Return the [x, y] coordinate for the center point of the cell that contains the specified text.  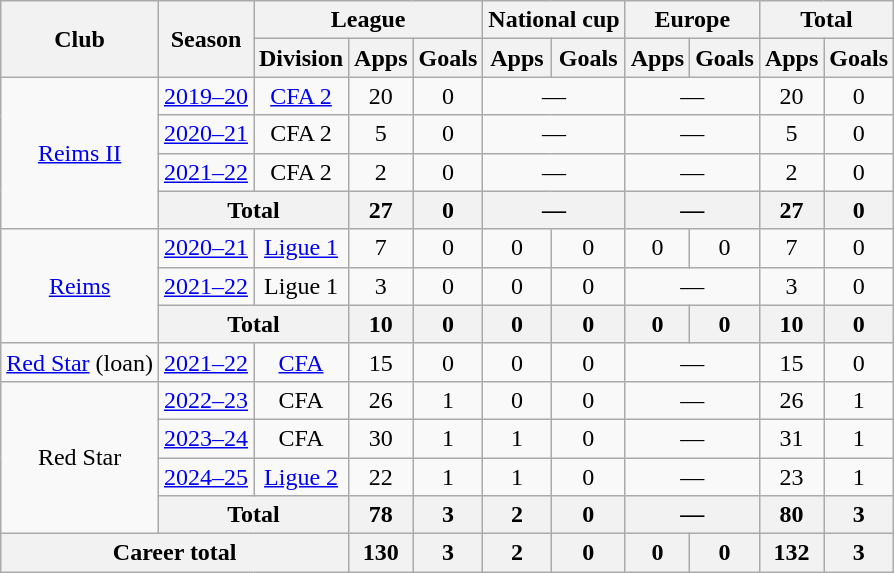
2022–23 [206, 400]
League [368, 20]
Europe [692, 20]
Division [302, 58]
130 [381, 553]
Reims [80, 286]
Career total [175, 553]
132 [791, 553]
National cup [554, 20]
Reims II [80, 153]
23 [791, 477]
30 [381, 438]
2023–24 [206, 438]
78 [381, 515]
31 [791, 438]
Season [206, 39]
Red Star [80, 457]
Red Star (loan) [80, 362]
22 [381, 477]
Club [80, 39]
2024–25 [206, 477]
80 [791, 515]
Ligue 2 [302, 477]
2019–20 [206, 96]
